Pinpoint the cell where the given text exists, returning its [X, Y] midpoint coordinate. 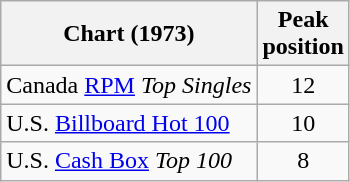
U.S. Cash Box Top 100 [129, 161]
12 [303, 85]
Chart (1973) [129, 34]
Canada RPM Top Singles [129, 85]
10 [303, 123]
8 [303, 161]
Peakposition [303, 34]
U.S. Billboard Hot 100 [129, 123]
